For the text-containing cell, return its midpoint in [X, Y] coordinate format. 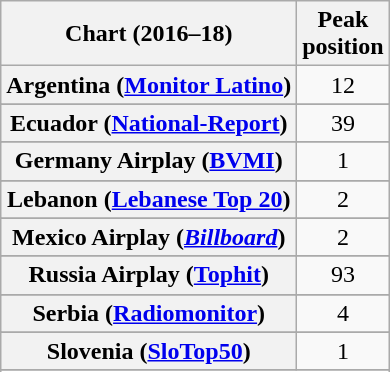
Lebanon (Lebanese Top 20) [149, 199]
93 [343, 275]
Russia Airplay (Tophit) [149, 275]
12 [343, 85]
4 [343, 313]
Mexico Airplay (Billboard) [149, 237]
Germany Airplay (BVMI) [149, 161]
Slovenia (SloTop50) [149, 351]
Peak position [343, 34]
Serbia (Radiomonitor) [149, 313]
Ecuador (National-Report) [149, 123]
39 [343, 123]
Argentina (Monitor Latino) [149, 85]
Chart (2016–18) [149, 34]
